Identify which cell holds the provided text, then report its (X, Y) central coordinate. 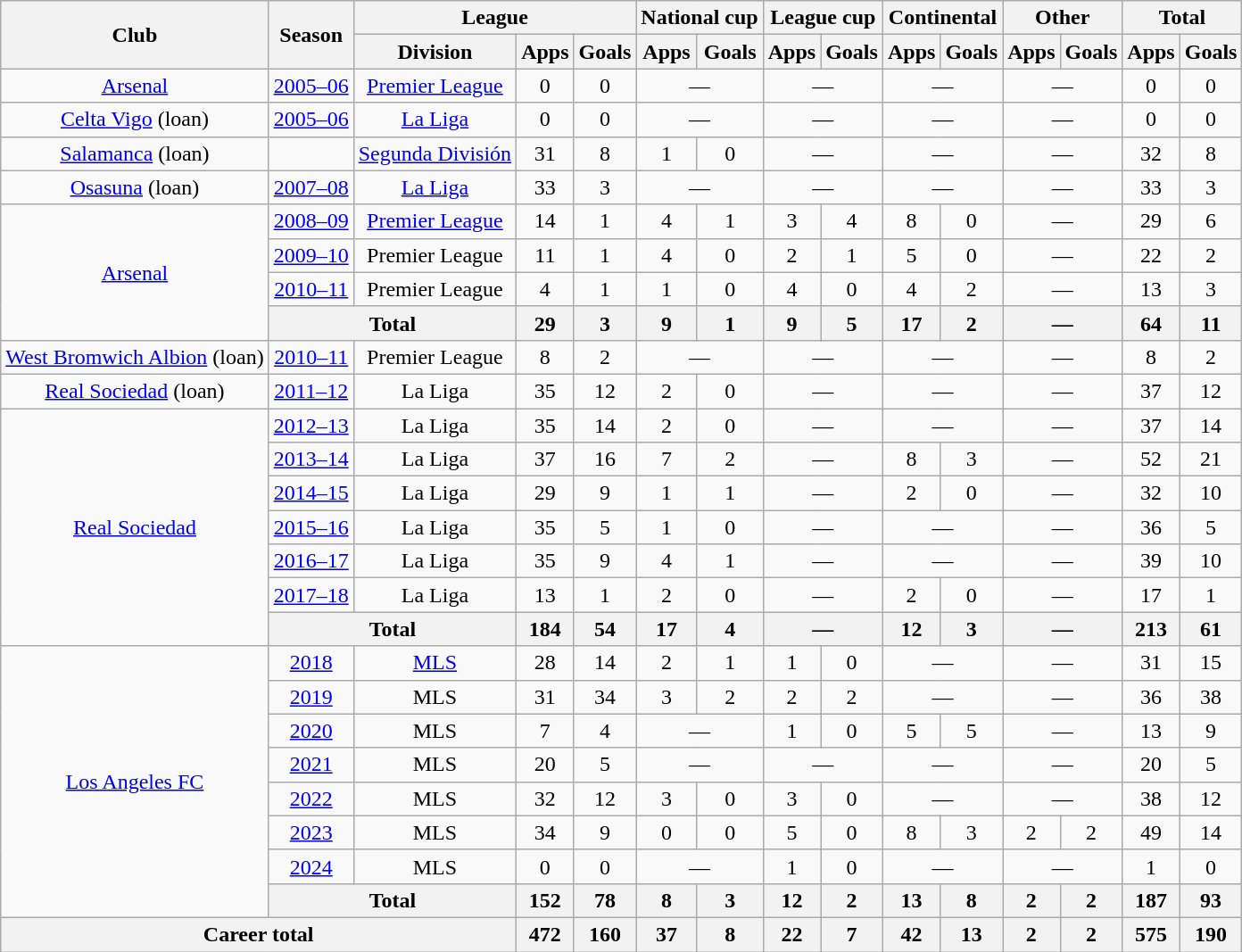
52 (1151, 459)
187 (1151, 900)
2018 (310, 663)
2016–17 (310, 561)
West Bromwich Albion (loan) (135, 357)
Career total (259, 934)
Real Sociedad (135, 527)
2022 (310, 799)
Segunda División (435, 153)
160 (605, 934)
213 (1151, 629)
49 (1151, 832)
2015–16 (310, 527)
61 (1211, 629)
2009–10 (310, 255)
2012–13 (310, 426)
Division (435, 52)
21 (1211, 459)
28 (545, 663)
Osasuna (loan) (135, 187)
15 (1211, 663)
2021 (310, 765)
39 (1151, 561)
League (494, 18)
Salamanca (loan) (135, 153)
2019 (310, 697)
2024 (310, 866)
42 (911, 934)
Club (135, 35)
78 (605, 900)
93 (1211, 900)
16 (605, 459)
54 (605, 629)
Season (310, 35)
64 (1151, 323)
2014–15 (310, 493)
2011–12 (310, 391)
2007–08 (310, 187)
2023 (310, 832)
575 (1151, 934)
2017–18 (310, 595)
2013–14 (310, 459)
League cup (823, 18)
6 (1211, 221)
Celta Vigo (loan) (135, 120)
Los Angeles FC (135, 782)
2020 (310, 731)
152 (545, 900)
Real Sociedad (loan) (135, 391)
184 (545, 629)
National cup (700, 18)
2008–09 (310, 221)
Continental (942, 18)
Other (1063, 18)
472 (545, 934)
190 (1211, 934)
